Scan for the cell matching the given text and deliver its (X, Y) coordinate at center. 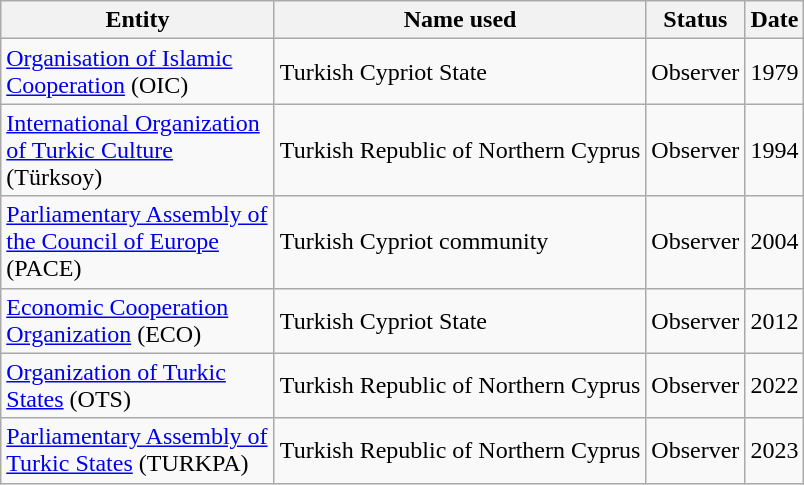
2022 (774, 386)
Name used (460, 20)
Organisation of Islamic Cooperation (OIC) (138, 72)
Turkish Cypriot community (460, 242)
Date (774, 20)
Organization of Turkic States (OTS) (138, 386)
1994 (774, 150)
2012 (774, 320)
1979 (774, 72)
Economic Cooperation Organization (ECO) (138, 320)
Entity (138, 20)
Parliamentary Assembly of Turkic States (TURKPA) (138, 450)
2023 (774, 450)
2004 (774, 242)
Parliamentary Assembly of the Council of Europe (PACE) (138, 242)
Status (696, 20)
International Organization of Turkic Culture (Türksoy) (138, 150)
